Provide the [X, Y] coordinate of the cell's center where the given text is located.  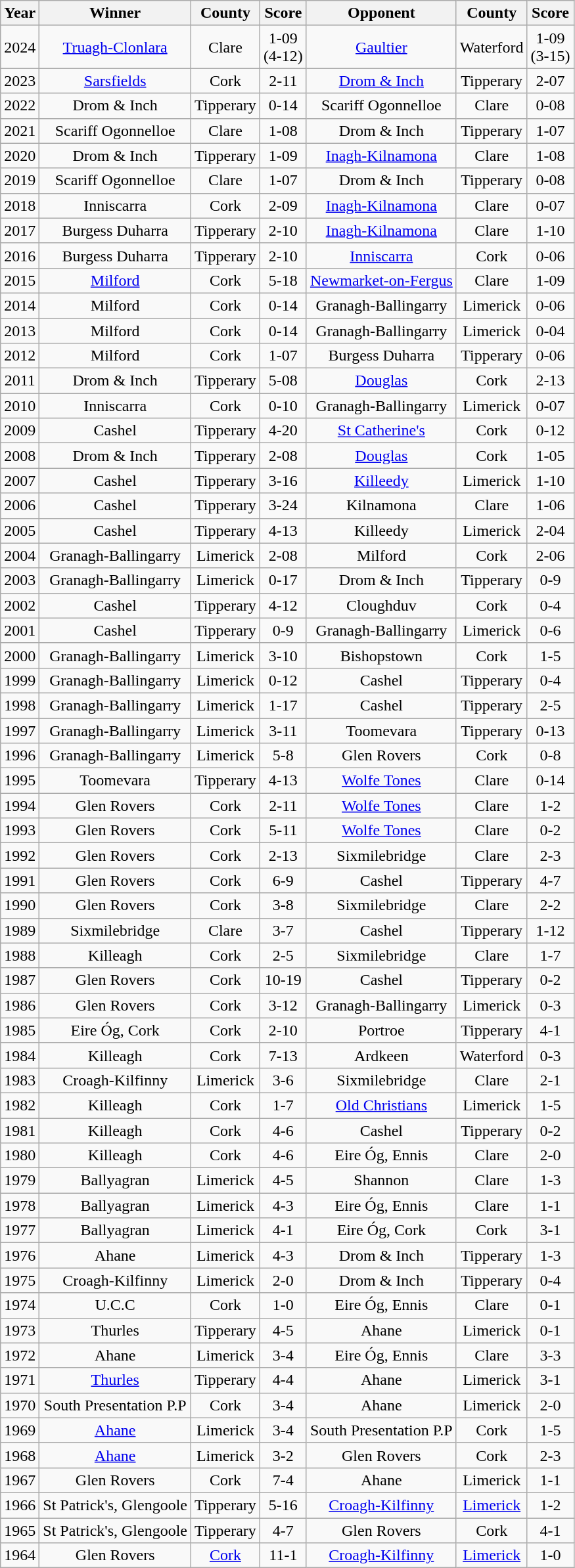
3-8 [283, 905]
10-19 [283, 980]
1988 [20, 955]
1993 [20, 831]
3-24 [283, 506]
0-04 [551, 330]
1972 [20, 1355]
Opponent [381, 13]
U.C.C [116, 1305]
4-20 [283, 431]
1964 [20, 1556]
2003 [20, 580]
2016 [20, 255]
1995 [20, 781]
Newmarket-on-Fergus [381, 280]
1992 [20, 856]
2022 [20, 106]
2006 [20, 506]
1971 [20, 1380]
1997 [20, 731]
5-11 [283, 831]
Gaultier [381, 47]
Sarsfields [116, 81]
2011 [20, 381]
2007 [20, 481]
1976 [20, 1255]
0-17 [283, 580]
1-17 [283, 705]
1999 [20, 680]
1978 [20, 1206]
3-11 [283, 731]
6-9 [283, 881]
1-12 [551, 930]
1979 [20, 1181]
3-6 [283, 1080]
2017 [20, 230]
Cloughduv [381, 605]
7-13 [283, 1055]
Old Christians [381, 1105]
3-2 [283, 1455]
Shannon [381, 1181]
1987 [20, 980]
3-16 [283, 481]
St Catherine's [381, 431]
1965 [20, 1531]
4-4 [283, 1380]
2014 [20, 305]
Ardkeen [381, 1055]
0-6 [551, 630]
1982 [20, 1105]
1-05 [551, 456]
2-06 [551, 555]
1996 [20, 756]
2023 [20, 81]
2-04 [551, 531]
2015 [20, 280]
2001 [20, 630]
2018 [20, 206]
2021 [20, 131]
4-12 [283, 605]
1985 [20, 1030]
1968 [20, 1455]
1-06 [551, 506]
3-10 [283, 655]
5-8 [283, 756]
5-08 [283, 381]
2012 [20, 356]
1986 [20, 1005]
Bishopstown [381, 655]
2005 [20, 531]
2-1 [551, 1080]
2000 [20, 655]
1980 [20, 1156]
1967 [20, 1480]
1989 [20, 930]
3-3 [551, 1355]
2013 [20, 330]
11-1 [283, 1556]
2002 [20, 605]
2004 [20, 555]
1977 [20, 1230]
1-09(4-12) [283, 47]
1970 [20, 1405]
1981 [20, 1130]
2008 [20, 456]
5-18 [283, 280]
1990 [20, 905]
0-8 [551, 756]
2019 [20, 181]
2009 [20, 431]
2020 [20, 156]
1983 [20, 1080]
1984 [20, 1055]
2-07 [551, 81]
1974 [20, 1305]
5-16 [283, 1505]
0-13 [551, 731]
1975 [20, 1280]
Truagh-Clonlara [116, 47]
1973 [20, 1330]
2010 [20, 406]
1-09 (3-15) [551, 47]
2-2 [551, 905]
1991 [20, 881]
2024 [20, 47]
1994 [20, 806]
1966 [20, 1505]
1969 [20, 1430]
Portroe [381, 1030]
Winner [116, 13]
7-4 [283, 1480]
Year [20, 13]
2-09 [283, 206]
0-10 [283, 406]
Kilnamona [381, 506]
3-12 [283, 1005]
1998 [20, 705]
3-7 [283, 930]
